Return (X, Y) of the center of cell containing provided text 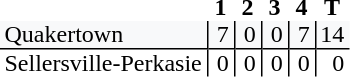
Sellersville-Perkasie (104, 63)
14 (332, 35)
Quakertown (104, 35)
